Output the [X, Y] coordinate of the center of the cell containing the given text.  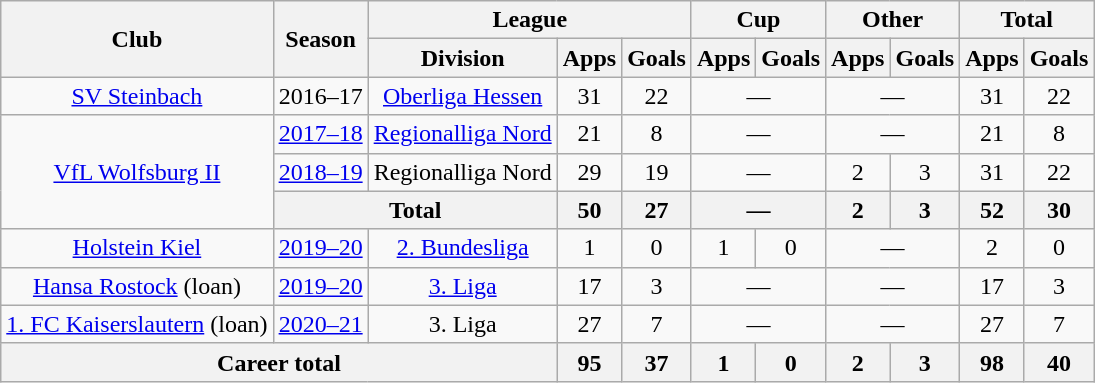
2016–17 [320, 96]
Holstein Kiel [137, 248]
19 [657, 172]
2020–21 [320, 324]
29 [589, 172]
VfL Wolfsburg II [137, 172]
SV Steinbach [137, 96]
40 [1059, 362]
Career total [279, 362]
League [530, 20]
Other [893, 20]
50 [589, 210]
Cup [758, 20]
Season [320, 39]
95 [589, 362]
2. Bundesliga [462, 248]
37 [657, 362]
1. FC Kaiserslautern (loan) [137, 324]
52 [992, 210]
Hansa Rostock (loan) [137, 286]
30 [1059, 210]
2017–18 [320, 134]
2018–19 [320, 172]
Oberliga Hessen [462, 96]
Club [137, 39]
Division [462, 58]
98 [992, 362]
